For the text-containing cell, return its midpoint in (x, y) coordinate format. 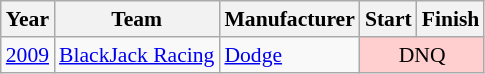
DNQ (422, 55)
Year (28, 19)
Finish (451, 19)
BlackJack Racing (136, 55)
2009 (28, 55)
Dodge (289, 55)
Start (388, 19)
Manufacturer (289, 19)
Team (136, 19)
